Pinpoint the cell where the given text exists, returning its (X, Y) midpoint coordinate. 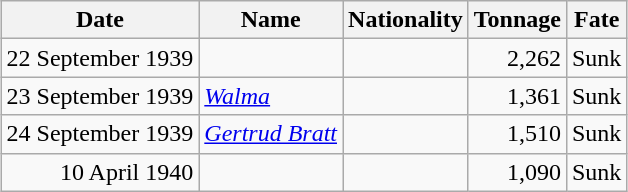
1,090 (517, 172)
2,262 (517, 58)
Fate (596, 20)
10 April 1940 (100, 172)
1,510 (517, 134)
24 September 1939 (100, 134)
Walma (271, 96)
Tonnage (517, 20)
1,361 (517, 96)
Date (100, 20)
Name (271, 20)
22 September 1939 (100, 58)
Nationality (406, 20)
23 September 1939 (100, 96)
Gertrud Bratt (271, 134)
